From the cell containing the given text, extract its center point as (x, y) coordinate. 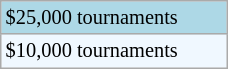
$25,000 tournaments (114, 17)
$10,000 tournaments (114, 51)
